Determine the [X, Y] coordinate at the center of the cell enclosing the given text.  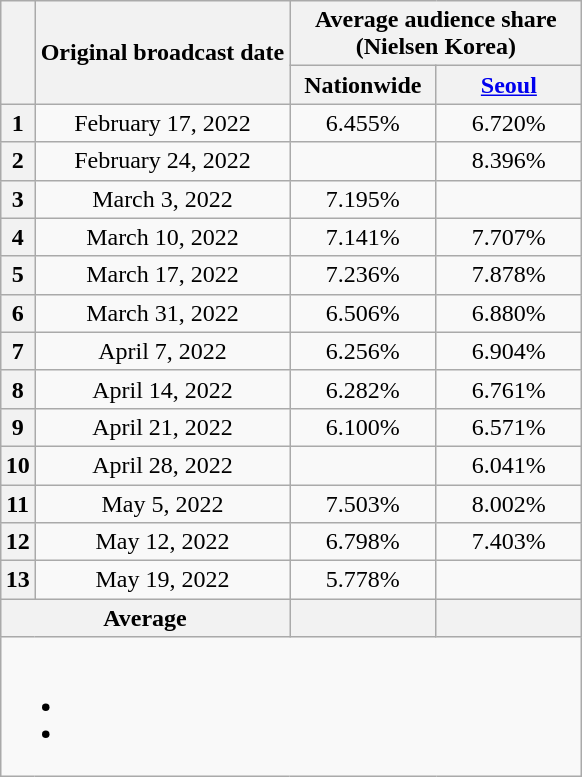
6.506% [363, 313]
May 5, 2022 [162, 503]
March 31, 2022 [162, 313]
May 12, 2022 [162, 542]
February 17, 2022 [162, 123]
5.778% [363, 580]
Average audience share(Nielsen Korea) [436, 34]
7.195% [363, 199]
7 [18, 351]
6.880% [509, 313]
6.761% [509, 389]
5 [18, 275]
6.904% [509, 351]
11 [18, 503]
4 [18, 237]
April 7, 2022 [162, 351]
April 21, 2022 [162, 427]
1 [18, 123]
6.798% [363, 542]
6.041% [509, 465]
7.707% [509, 237]
7.878% [509, 275]
6.720% [509, 123]
8.396% [509, 161]
2 [18, 161]
April 14, 2022 [162, 389]
6 [18, 313]
7.503% [363, 503]
March 17, 2022 [162, 275]
7.403% [509, 542]
6.455% [363, 123]
March 3, 2022 [162, 199]
3 [18, 199]
6.571% [509, 427]
May 19, 2022 [162, 580]
8.002% [509, 503]
13 [18, 580]
9 [18, 427]
6.282% [363, 389]
March 10, 2022 [162, 237]
6.100% [363, 427]
February 24, 2022 [162, 161]
Nationwide [363, 85]
April 28, 2022 [162, 465]
7.236% [363, 275]
7.141% [363, 237]
12 [18, 542]
Average [145, 618]
Seoul [509, 85]
Original broadcast date [162, 52]
6.256% [363, 351]
8 [18, 389]
10 [18, 465]
